Scan for the cell matching the given text and deliver its (X, Y) coordinate at center. 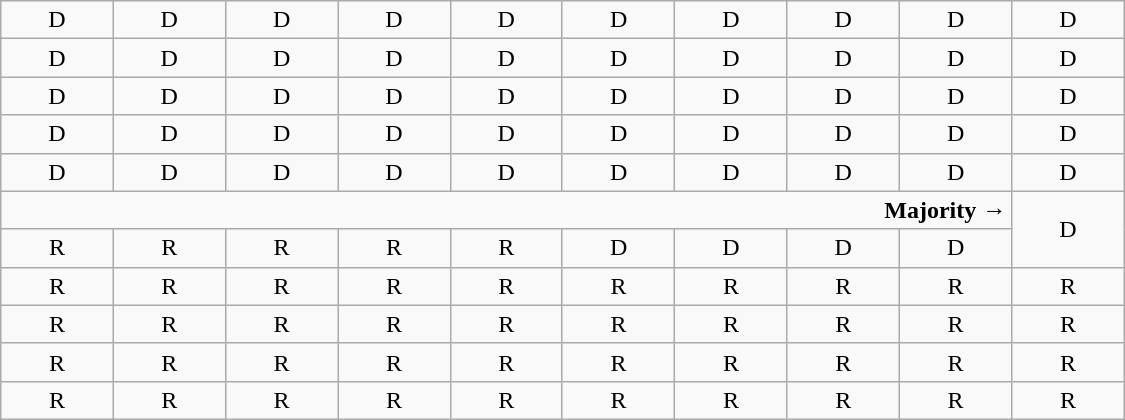
Majority → (506, 210)
